Determine the (x, y) coordinate at the center of the cell enclosing the given text.  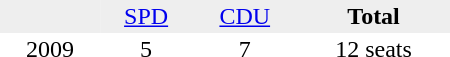
Total (374, 16)
CDU (244, 16)
SPD (146, 16)
